Detect which cell encompasses the target text, then output its (x, y) center coordinate. 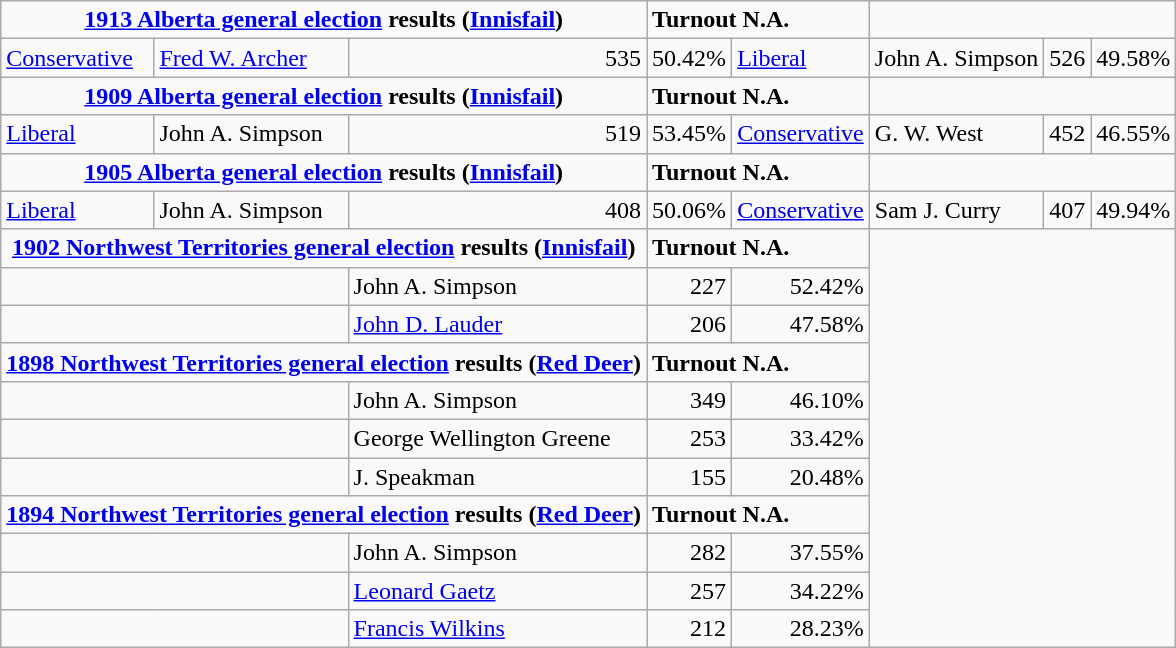
46.55% (1134, 134)
Leonard Gaetz (497, 591)
George Wellington Greene (497, 438)
49.94% (1134, 210)
Francis Wilkins (497, 629)
407 (1068, 210)
37.55% (801, 553)
J. Speakman (497, 477)
349 (690, 400)
G. W. West (956, 134)
1894 Northwest Territories general election results (Red Deer) (324, 515)
49.58% (1134, 58)
206 (690, 324)
408 (497, 210)
46.10% (801, 400)
53.45% (690, 134)
227 (690, 286)
519 (497, 134)
28.23% (801, 629)
1902 Northwest Territories general election results (Innisfail) (324, 248)
526 (1068, 58)
50.42% (690, 58)
282 (690, 553)
John D. Lauder (497, 324)
1905 Alberta general election results (Innisfail) (324, 172)
257 (690, 591)
1913 Alberta general election results (Innisfail) (324, 20)
20.48% (801, 477)
452 (1068, 134)
1909 Alberta general election results (Innisfail) (324, 96)
212 (690, 629)
34.22% (801, 591)
47.58% (801, 324)
1898 Northwest Territories general election results (Red Deer) (324, 362)
Fred W. Archer (251, 58)
535 (497, 58)
253 (690, 438)
33.42% (801, 438)
Sam J. Curry (956, 210)
52.42% (801, 286)
50.06% (690, 210)
155 (690, 477)
